Determine the [X, Y] coordinate at the center of the cell enclosing the given text.  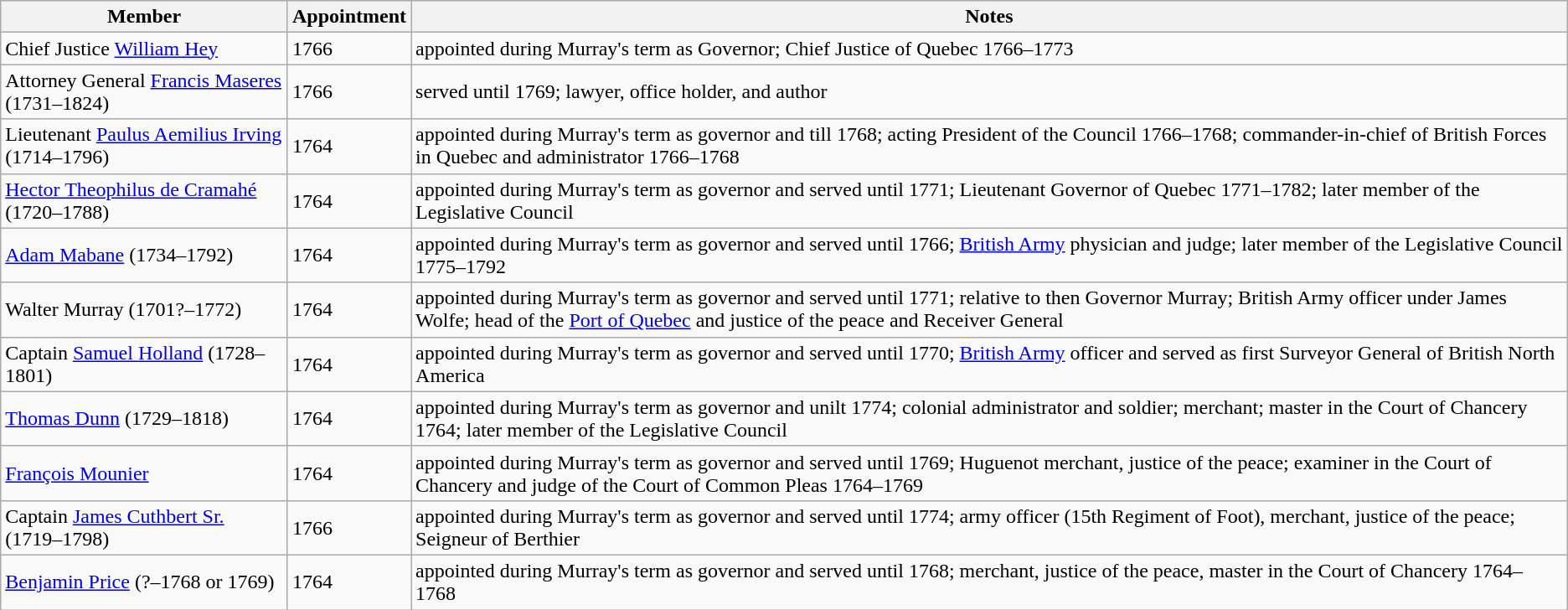
Appointment [348, 17]
appointed during Murray's term as governor and served until 1768; merchant, justice of the peace, master in the Court of Chancery 1764–1768 [990, 582]
Notes [990, 17]
Hector Theophilus de Cramahé (1720–1788) [144, 201]
Captain James Cuthbert Sr. (1719–1798) [144, 528]
appointed during Murray's term as governor and served until 1766; British Army physician and judge; later member of the Legislative Council 1775–1792 [990, 255]
Captain Samuel Holland (1728–1801) [144, 364]
Member [144, 17]
Attorney General Francis Maseres (1731–1824) [144, 92]
Thomas Dunn (1729–1818) [144, 419]
served until 1769; lawyer, office holder, and author [990, 92]
Adam Mabane (1734–1792) [144, 255]
appointed during Murray's term as governor and served until 1771; Lieutenant Governor of Quebec 1771–1782; later member of the Legislative Council [990, 201]
Walter Murray (1701?–1772) [144, 310]
François Mounier [144, 473]
Benjamin Price (?–1768 or 1769) [144, 582]
appointed during Murray's term as Governor; Chief Justice of Quebec 1766–1773 [990, 49]
appointed during Murray's term as governor and served until 1770; British Army officer and served as first Surveyor General of British North America [990, 364]
Chief Justice William Hey [144, 49]
Lieutenant Paulus Aemilius Irving (1714–1796) [144, 146]
